From the cell containing the given text, extract its center point as (X, Y) coordinate. 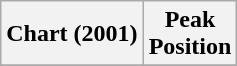
PeakPosition (190, 34)
Chart (2001) (72, 34)
